Determine the (X, Y) coordinate at the center of the cell enclosing the given text.  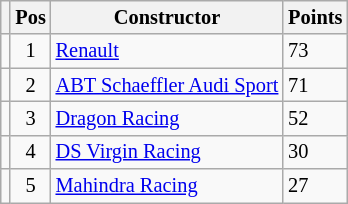
30 (315, 152)
52 (315, 118)
Mahindra Racing (168, 186)
3 (30, 118)
DS Virgin Racing (168, 152)
27 (315, 186)
Points (315, 17)
73 (315, 51)
Renault (168, 51)
Constructor (168, 17)
2 (30, 85)
71 (315, 85)
4 (30, 152)
Pos (30, 17)
Dragon Racing (168, 118)
1 (30, 51)
ABT Schaeffler Audi Sport (168, 85)
5 (30, 186)
